Capture the cell that displays the provided text and extract its [x, y] central coordinate. 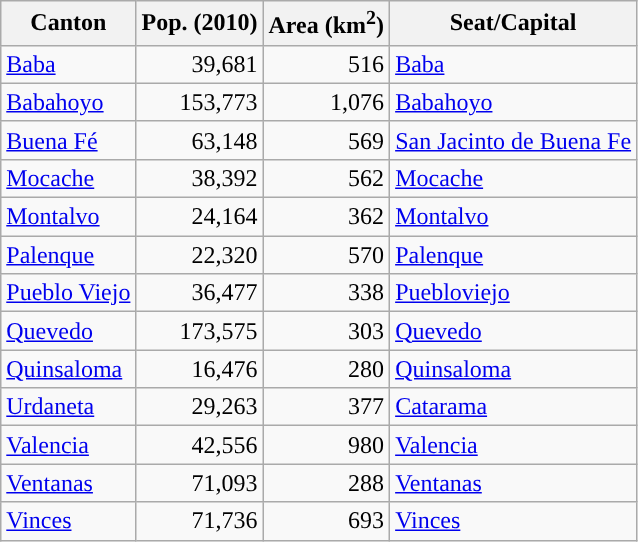
280 [326, 369]
362 [326, 217]
36,477 [200, 293]
1,076 [326, 102]
Catarama [514, 407]
38,392 [200, 178]
Buena Fé [68, 140]
288 [326, 483]
29,263 [200, 407]
Seat/Capital [514, 24]
Pop. (2010) [200, 24]
338 [326, 293]
173,575 [200, 331]
562 [326, 178]
71,093 [200, 483]
303 [326, 331]
Urdaneta [68, 407]
24,164 [200, 217]
22,320 [200, 255]
693 [326, 521]
63,148 [200, 140]
Canton [68, 24]
Puebloviejo [514, 293]
570 [326, 255]
Area (km2) [326, 24]
153,773 [200, 102]
569 [326, 140]
San Jacinto de Buena Fe [514, 140]
377 [326, 407]
516 [326, 64]
42,556 [200, 445]
980 [326, 445]
39,681 [200, 64]
Pueblo Viejo [68, 293]
16,476 [200, 369]
71,736 [200, 521]
